For the text-containing cell, return its midpoint in (x, y) coordinate format. 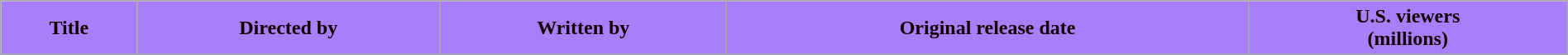
U.S. viewers(millions) (1408, 28)
Written by (584, 28)
Directed by (289, 28)
Title (69, 28)
Original release date (987, 28)
